Locate the cell with the specified text and output its [X, Y] center coordinate. 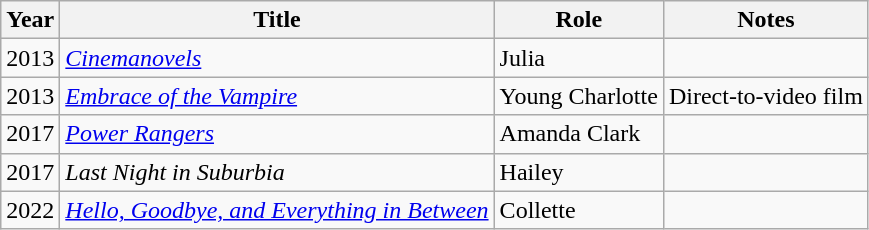
Year [30, 20]
2022 [30, 210]
Hello, Goodbye, and Everything in Between [277, 210]
Young Charlotte [578, 96]
Cinemanovels [277, 58]
Direct-to-video film [766, 96]
Amanda Clark [578, 134]
Embrace of the Vampire [277, 96]
Role [578, 20]
Power Rangers [277, 134]
Title [277, 20]
Collette [578, 210]
Last Night in Suburbia [277, 172]
Hailey [578, 172]
Notes [766, 20]
Julia [578, 58]
